Detect which cell encompasses the target text, then output its (X, Y) center coordinate. 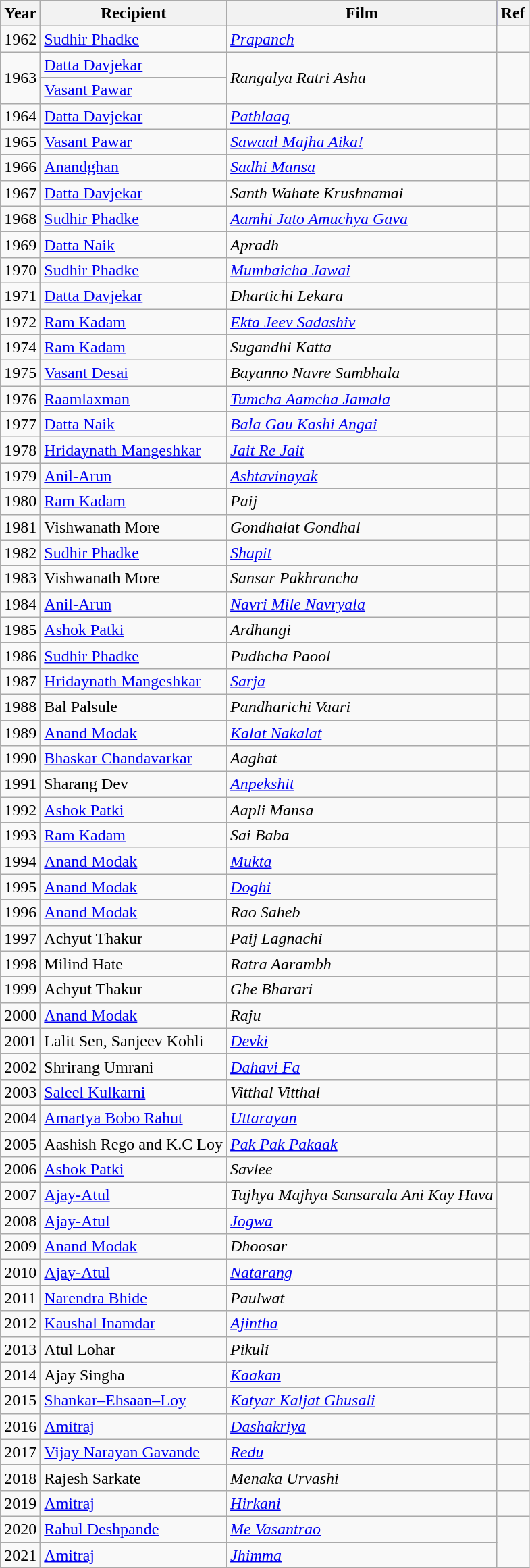
Navri Mile Navryala (362, 604)
Rangalya Ratri Asha (362, 78)
2010 (20, 1272)
Lalit Sen, Sanjeev Kohli (134, 1041)
2020 (20, 1529)
Savlee (362, 1170)
1984 (20, 604)
Bal Palsule (134, 707)
1985 (20, 630)
Vijay Narayan Gavande (134, 1452)
2019 (20, 1503)
1990 (20, 759)
Paulwat (362, 1298)
1970 (20, 270)
Shrirang Umrani (134, 1066)
2007 (20, 1195)
Narendra Bhide (134, 1298)
Raamlaxman (134, 399)
Pathlaag (362, 116)
Pandharichi Vaari (362, 707)
Vasant Desai (134, 373)
Dhartichi Lekara (362, 296)
Ekta Jeev Sadashiv (362, 322)
Bala Gau Kashi Angai (362, 425)
Year (20, 13)
Pudhcha Paool (362, 655)
Hirkani (362, 1503)
Jait Re Jait (362, 450)
Film (362, 13)
2000 (20, 1015)
2006 (20, 1170)
1988 (20, 707)
1971 (20, 296)
Paij Lagnachi (362, 938)
Bhaskar Chandavarkar (134, 759)
Me Vasantrao (362, 1529)
Anpekshit (362, 784)
Ashtavinayak (362, 476)
Milind Hate (134, 964)
Saleel Kulkarni (134, 1092)
Ghe Bharari (362, 990)
Vitthal Vitthal (362, 1092)
2021 (20, 1555)
Menaka Urvashi (362, 1478)
Gondhalat Gondhal (362, 527)
1993 (20, 836)
Rao Saheb (362, 913)
1986 (20, 655)
1982 (20, 553)
1980 (20, 502)
Aashish Rego and K.C Loy (134, 1144)
Ref (513, 13)
1969 (20, 244)
Redu (362, 1452)
1976 (20, 399)
2002 (20, 1066)
Sarja (362, 681)
2015 (20, 1401)
1965 (20, 142)
Atul Lohar (134, 1349)
Bayanno Navre Sambhala (362, 373)
2004 (20, 1118)
Shapit (362, 553)
Apradh (362, 244)
1978 (20, 450)
Dhoosar (362, 1247)
1966 (20, 167)
1963 (20, 78)
2009 (20, 1247)
1967 (20, 193)
Sai Baba (362, 836)
2017 (20, 1452)
Katyar Kaljat Ghusali (362, 1401)
1981 (20, 527)
1992 (20, 810)
Dashakriya (362, 1426)
1974 (20, 348)
Ajay Singha (134, 1375)
Raju (362, 1015)
1987 (20, 681)
1975 (20, 373)
Sawaal Majha Aika! (362, 142)
Devki (362, 1041)
1989 (20, 732)
1962 (20, 39)
Recipient (134, 13)
Tujhya Majhya Sansarala Ani Kay Hava (362, 1195)
Rahul Deshpande (134, 1529)
2013 (20, 1349)
Pikuli (362, 1349)
2018 (20, 1478)
Kalat Nakalat (362, 732)
Mukta (362, 861)
1972 (20, 322)
Aaghat (362, 759)
Sadhi Mansa (362, 167)
Ratra Aarambh (362, 964)
Kaakan (362, 1375)
Kaushal Inamdar (134, 1324)
Natarang (362, 1272)
1983 (20, 578)
Prapanch (362, 39)
Shankar–Ehsaan–Loy (134, 1401)
2003 (20, 1092)
Aamhi Jato Amuchya Gava (362, 219)
Pak Pak Pakaak (362, 1144)
Aapli Mansa (362, 810)
1997 (20, 938)
Rajesh Sarkate (134, 1478)
1998 (20, 964)
1995 (20, 887)
Sansar Pakhrancha (362, 578)
2008 (20, 1221)
Jhimma (362, 1555)
2011 (20, 1298)
2005 (20, 1144)
Jogwa (362, 1221)
2012 (20, 1324)
1994 (20, 861)
1999 (20, 990)
Sharang Dev (134, 784)
1964 (20, 116)
2016 (20, 1426)
1968 (20, 219)
Dahavi Fa (362, 1066)
Anandghan (134, 167)
Paij (362, 502)
1977 (20, 425)
1991 (20, 784)
Santh Wahate Krushnamai (362, 193)
Tumcha Aamcha Jamala (362, 399)
2014 (20, 1375)
1996 (20, 913)
Doghi (362, 887)
Sugandhi Katta (362, 348)
Mumbaicha Jawai (362, 270)
1979 (20, 476)
Ajintha (362, 1324)
Uttarayan (362, 1118)
Ardhangi (362, 630)
Amartya Bobo Rahut (134, 1118)
2001 (20, 1041)
